Provide the [X, Y] coordinate of the cell's center where the given text is located.  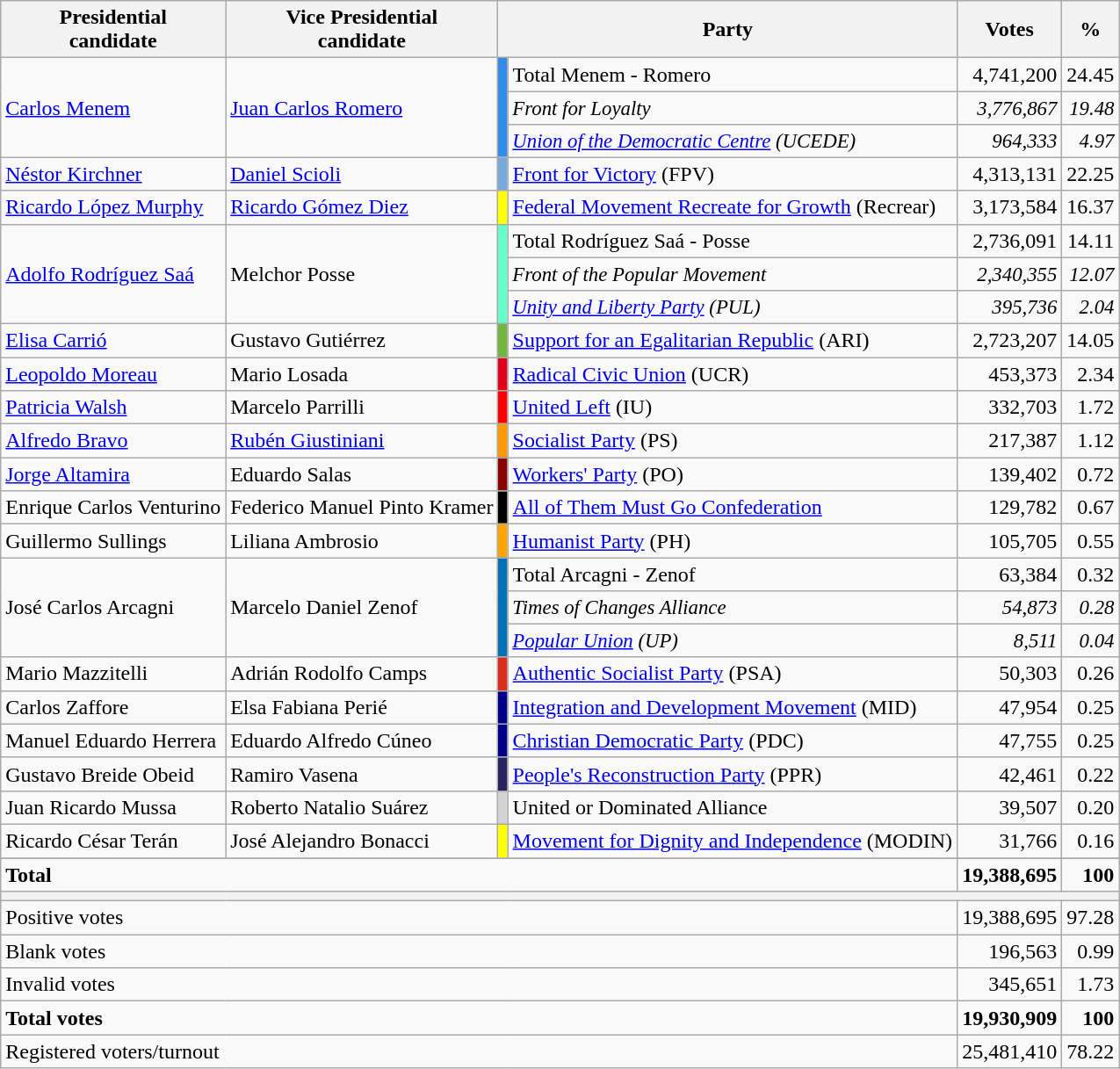
78.22 [1091, 1051]
12.07 [1091, 274]
47,954 [1010, 707]
Movement for Dignity and Independence (MODIN) [733, 841]
Invalid votes [480, 985]
Radical Civic Union (UCR) [733, 373]
Party [727, 30]
Eduardo Salas [362, 474]
People's Reconstruction Party (PPR) [733, 774]
0.72 [1091, 474]
Elisa Carrió [113, 340]
Marcelo Daniel Zenof [362, 608]
United Left (IU) [733, 408]
4,741,200 [1010, 75]
Daniel Scioli [362, 174]
Socialist Party (PS) [733, 441]
31,766 [1010, 841]
Authentic Socialist Party (PSA) [733, 674]
Marcelo Parrilli [362, 408]
Juan Ricardo Mussa [113, 807]
Adolfo Rodríguez Saá [113, 274]
Front of the Popular Movement [733, 274]
Elsa Fabiana Perié [362, 707]
19.48 [1091, 108]
Guillermo Sullings [113, 541]
Total Rodríguez Saá - Posse [733, 241]
Néstor Kirchner [113, 174]
0.55 [1091, 541]
97.28 [1091, 918]
47,755 [1010, 740]
0.20 [1091, 807]
United or Dominated Alliance [733, 807]
25,481,410 [1010, 1051]
Support for an Egalitarian Republic (ARI) [733, 340]
Carlos Zaffore [113, 707]
Total [480, 874]
Ricardo López Murphy [113, 207]
1.73 [1091, 985]
39,507 [1010, 807]
Blank votes [480, 951]
0.32 [1091, 574]
3,173,584 [1010, 207]
Integration and Development Movement (MID) [733, 707]
Front for Victory (FPV) [733, 174]
3,776,867 [1010, 108]
964,333 [1010, 141]
Ricardo César Terán [113, 841]
0.28 [1091, 608]
Jorge Altamira [113, 474]
345,651 [1010, 985]
Melchor Posse [362, 274]
395,736 [1010, 307]
Vice Presidentialcandidate [362, 30]
Ricardo Gómez Diez [362, 207]
Federal Movement Recreate for Growth (Recrear) [733, 207]
Times of Changes Alliance [733, 608]
1.12 [1091, 441]
22.25 [1091, 174]
4,313,131 [1010, 174]
0.04 [1091, 641]
Front for Loyalty [733, 108]
129,782 [1010, 508]
Christian Democratic Party (PDC) [733, 740]
% [1091, 30]
105,705 [1010, 541]
0.16 [1091, 841]
42,461 [1010, 774]
Positive votes [480, 918]
Gustavo Breide Obeid [113, 774]
Alfredo Bravo [113, 441]
Ramiro Vasena [362, 774]
14.05 [1091, 340]
José Carlos Arcagni [113, 608]
16.37 [1091, 207]
Votes [1010, 30]
Total votes [480, 1018]
0.99 [1091, 951]
Registered voters/turnout [480, 1051]
24.45 [1091, 75]
Humanist Party (PH) [733, 541]
0.26 [1091, 674]
196,563 [1010, 951]
2.04 [1091, 307]
Popular Union (UP) [733, 641]
54,873 [1010, 608]
Manuel Eduardo Herrera [113, 740]
Patricia Walsh [113, 408]
Rubén Giustiniani [362, 441]
0.22 [1091, 774]
8,511 [1010, 641]
Mario Mazzitelli [113, 674]
Presidentialcandidate [113, 30]
1.72 [1091, 408]
2,736,091 [1010, 241]
453,373 [1010, 373]
2,340,355 [1010, 274]
Workers' Party (PO) [733, 474]
Federico Manuel Pinto Kramer [362, 508]
Eduardo Alfredo Cúneo [362, 740]
Union of the Democratic Centre (UCEDE) [733, 141]
Gustavo Gutiérrez [362, 340]
Mario Losada [362, 373]
2.34 [1091, 373]
19,930,909 [1010, 1018]
Enrique Carlos Venturino [113, 508]
José Alejandro Bonacci [362, 841]
Carlos Menem [113, 107]
0.67 [1091, 508]
14.11 [1091, 241]
139,402 [1010, 474]
2,723,207 [1010, 340]
Total Menem - Romero [733, 75]
Roberto Natalio Suárez [362, 807]
Adrián Rodolfo Camps [362, 674]
63,384 [1010, 574]
Juan Carlos Romero [362, 107]
All of Them Must Go Confederation [733, 508]
217,387 [1010, 441]
Total Arcagni - Zenof [733, 574]
Leopoldo Moreau [113, 373]
50,303 [1010, 674]
332,703 [1010, 408]
Liliana Ambrosio [362, 541]
Unity and Liberty Party (PUL) [733, 307]
4.97 [1091, 141]
